Determine the (X, Y) coordinate at the center of the cell enclosing the given text.  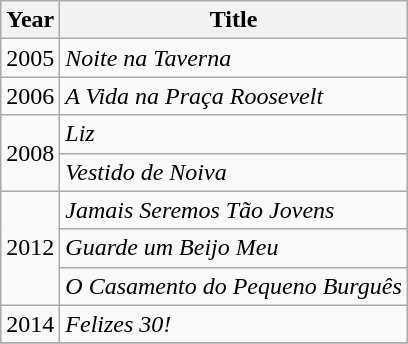
2008 (30, 153)
Felizes 30! (234, 324)
Vestido de Noiva (234, 172)
Jamais Seremos Tão Jovens (234, 210)
Liz (234, 134)
Year (30, 20)
O Casamento do Pequeno Burguês (234, 286)
2014 (30, 324)
A Vida na Praça Roosevelt (234, 96)
2012 (30, 248)
2006 (30, 96)
Title (234, 20)
2005 (30, 58)
Noite na Taverna (234, 58)
Guarde um Beijo Meu (234, 248)
